Scan for the cell matching the given text and deliver its [X, Y] coordinate at center. 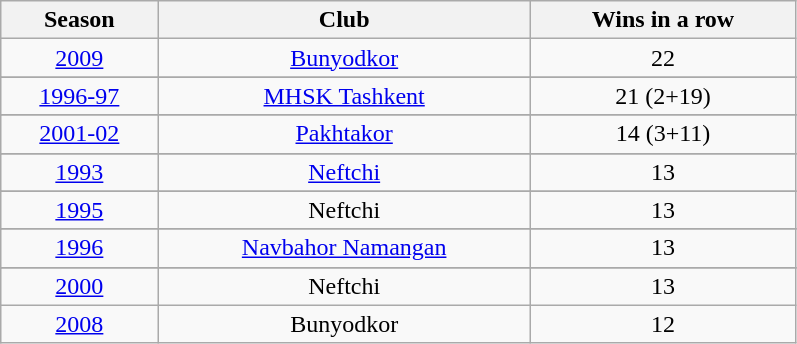
Wins in a row [662, 20]
1996-97 [80, 96]
22 [662, 58]
1993 [80, 172]
2009 [80, 58]
2008 [80, 324]
Pakhtakor [344, 134]
Navbahor Namangan [344, 248]
1996 [80, 248]
21 (2+19) [662, 96]
14 (3+11) [662, 134]
1995 [80, 210]
2000 [80, 286]
12 [662, 324]
Club [344, 20]
2001-02 [80, 134]
Season [80, 20]
MHSK Tashkent [344, 96]
